Pinpoint the cell where the given text exists, returning its (X, Y) midpoint coordinate. 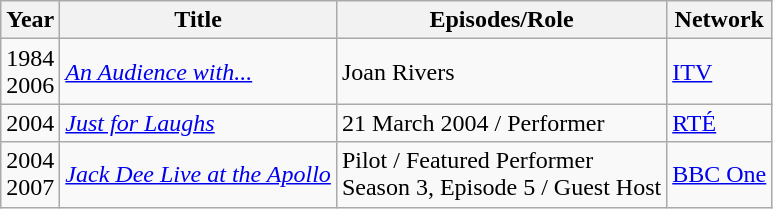
ITV (720, 72)
Pilot / Featured PerformerSeason 3, Episode 5 / Guest Host (501, 174)
Joan Rivers (501, 72)
21 March 2004 / Performer (501, 123)
20042007 (30, 174)
Just for Laughs (198, 123)
An Audience with... (198, 72)
19842006 (30, 72)
Jack Dee Live at the Apollo (198, 174)
BBC One (720, 174)
Network (720, 20)
Title (198, 20)
2004 (30, 123)
Year (30, 20)
Episodes/Role (501, 20)
RTÉ (720, 123)
